Search for the cell housing the specified text and yield its (x, y) center coordinate. 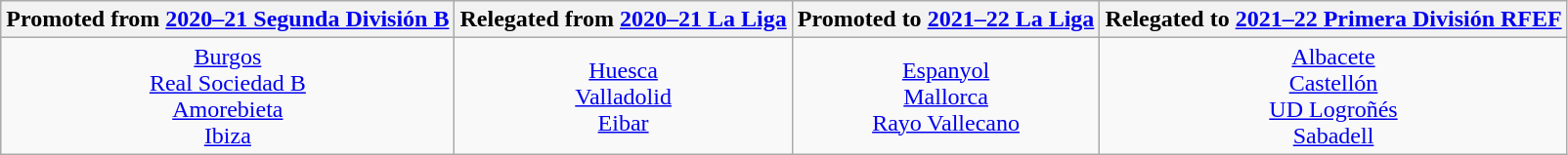
HuescaValladolidEibar (624, 96)
Promoted from 2020–21 Segunda División B (228, 19)
BurgosReal Sociedad BAmorebietaIbiza (228, 96)
Relegated from 2020–21 La Liga (624, 19)
Relegated to 2021–22 Primera División RFEF (1333, 19)
Promoted to 2021–22 La Liga (946, 19)
EspanyolMallorcaRayo Vallecano (946, 96)
AlbaceteCastellónUD LogroñésSabadell (1333, 96)
